From the cell containing the given text, extract its center point as [X, Y] coordinate. 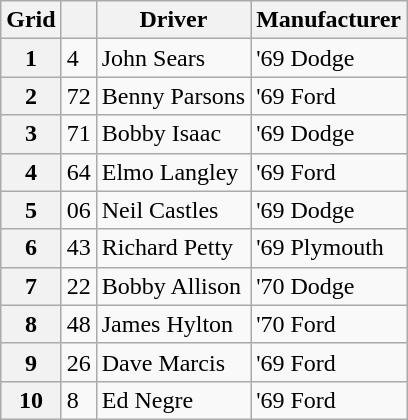
72 [78, 96]
1 [31, 58]
Grid [31, 20]
Dave Marcis [173, 362]
64 [78, 172]
48 [78, 324]
6 [31, 248]
06 [78, 210]
Driver [173, 20]
John Sears [173, 58]
'69 Plymouth [329, 248]
Bobby Isaac [173, 134]
26 [78, 362]
Manufacturer [329, 20]
5 [31, 210]
James Hylton [173, 324]
Benny Parsons [173, 96]
71 [78, 134]
22 [78, 286]
43 [78, 248]
'70 Ford [329, 324]
Richard Petty [173, 248]
Ed Negre [173, 400]
'70 Dodge [329, 286]
Bobby Allison [173, 286]
7 [31, 286]
2 [31, 96]
10 [31, 400]
Neil Castles [173, 210]
3 [31, 134]
9 [31, 362]
Elmo Langley [173, 172]
